Determine the [X, Y] coordinate at the center of the cell enclosing the given text.  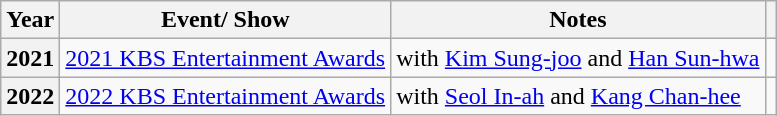
with Kim Sung-joo and Han Sun-hwa [578, 58]
Event/ Show [226, 20]
2021 KBS Entertainment Awards [226, 58]
Notes [578, 20]
2022 [30, 96]
with Seol In-ah and Kang Chan-hee [578, 96]
2021 [30, 58]
2022 KBS Entertainment Awards [226, 96]
Year [30, 20]
